Return [x, y] of the center of cell containing provided text 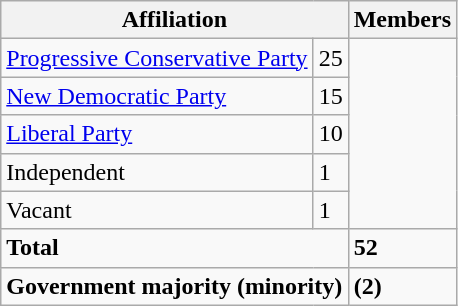
Liberal Party [157, 134]
New Democratic Party [157, 96]
Total [174, 248]
Vacant [157, 210]
10 [330, 134]
Progressive Conservative Party [157, 58]
Independent [157, 172]
Government majority (minority) [174, 286]
(2) [402, 286]
25 [330, 58]
15 [330, 96]
Affiliation [174, 20]
52 [402, 248]
Members [402, 20]
